Pinpoint the cell where the given text exists, returning its [X, Y] midpoint coordinate. 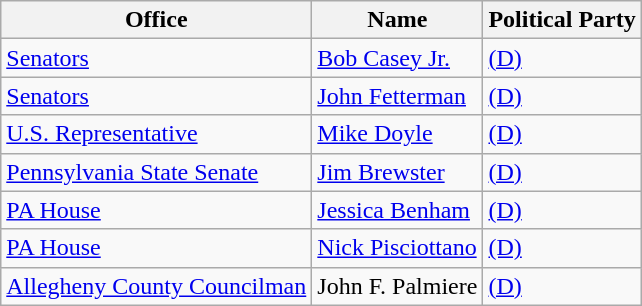
Name [398, 20]
Jim Brewster [398, 172]
John Fetterman [398, 96]
U.S. Representative [156, 134]
Office [156, 20]
Bob Casey Jr. [398, 58]
Political Party [562, 20]
Jessica Benham [398, 210]
Mike Doyle [398, 134]
Nick Pisciottano [398, 248]
John F. Palmiere [398, 286]
Pennsylvania State Senate [156, 172]
Allegheny County Councilman [156, 286]
